Locate the cell with the specified text and output its (X, Y) center coordinate. 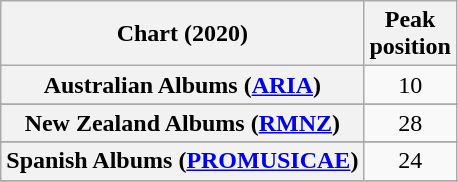
Chart (2020) (182, 34)
Peakposition (410, 34)
Australian Albums (ARIA) (182, 85)
28 (410, 123)
24 (410, 161)
10 (410, 85)
Spanish Albums (PROMUSICAE) (182, 161)
New Zealand Albums (RMNZ) (182, 123)
